Return [x, y] of the center of cell containing provided text 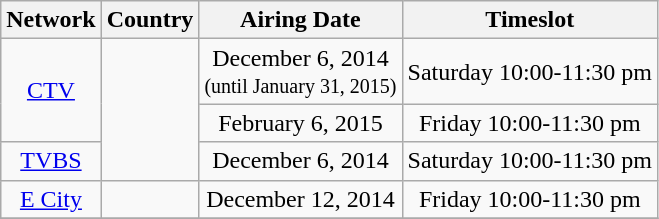
TVBS [51, 161]
December 6, 2014(until January 31, 2015) [300, 72]
Airing Date [300, 20]
Timeslot [530, 20]
December 12, 2014 [300, 199]
February 6, 2015 [300, 123]
Network [51, 20]
Country [150, 20]
December 6, 2014 [300, 161]
CTV [51, 90]
E City [51, 199]
